Output the [X, Y] coordinate of the center of the cell containing the given text.  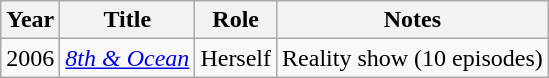
2006 [30, 58]
Reality show (10 episodes) [413, 58]
Role [236, 20]
Herself [236, 58]
8th & Ocean [128, 58]
Notes [413, 20]
Title [128, 20]
Year [30, 20]
